Pinpoint the cell where the given text exists, returning its [x, y] midpoint coordinate. 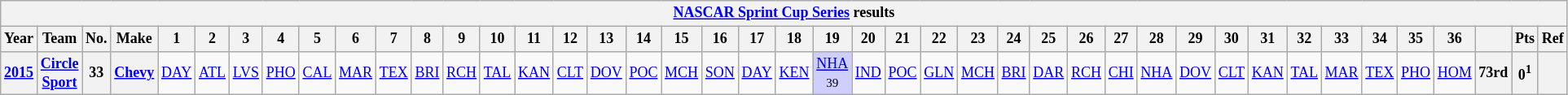
LVS [246, 73]
NHA [1157, 73]
9 [462, 39]
2 [213, 39]
DAR [1049, 73]
31 [1267, 39]
SON [720, 73]
IND [868, 73]
32 [1304, 39]
Year [20, 39]
10 [497, 39]
22 [939, 39]
Make [134, 39]
20 [868, 39]
Circle Sport [59, 73]
17 [757, 39]
01 [1525, 73]
11 [534, 39]
24 [1013, 39]
13 [606, 39]
7 [393, 39]
Ref [1553, 39]
35 [1416, 39]
HOM [1455, 73]
30 [1232, 39]
16 [720, 39]
GLN [939, 73]
No. [96, 39]
26 [1087, 39]
15 [682, 39]
Pts [1525, 39]
12 [570, 39]
NHA39 [832, 73]
NASCAR Sprint Cup Series results [784, 13]
29 [1196, 39]
CAL [318, 73]
19 [832, 39]
36 [1455, 39]
Team [59, 39]
4 [280, 39]
21 [903, 39]
2015 [20, 73]
23 [978, 39]
8 [427, 39]
ATL [213, 73]
CHI [1121, 73]
Chevy [134, 73]
6 [356, 39]
1 [177, 39]
27 [1121, 39]
14 [643, 39]
18 [794, 39]
25 [1049, 39]
73rd [1494, 73]
5 [318, 39]
3 [246, 39]
KEN [794, 73]
34 [1380, 39]
28 [1157, 39]
